Capture the cell that displays the provided text and extract its [x, y] central coordinate. 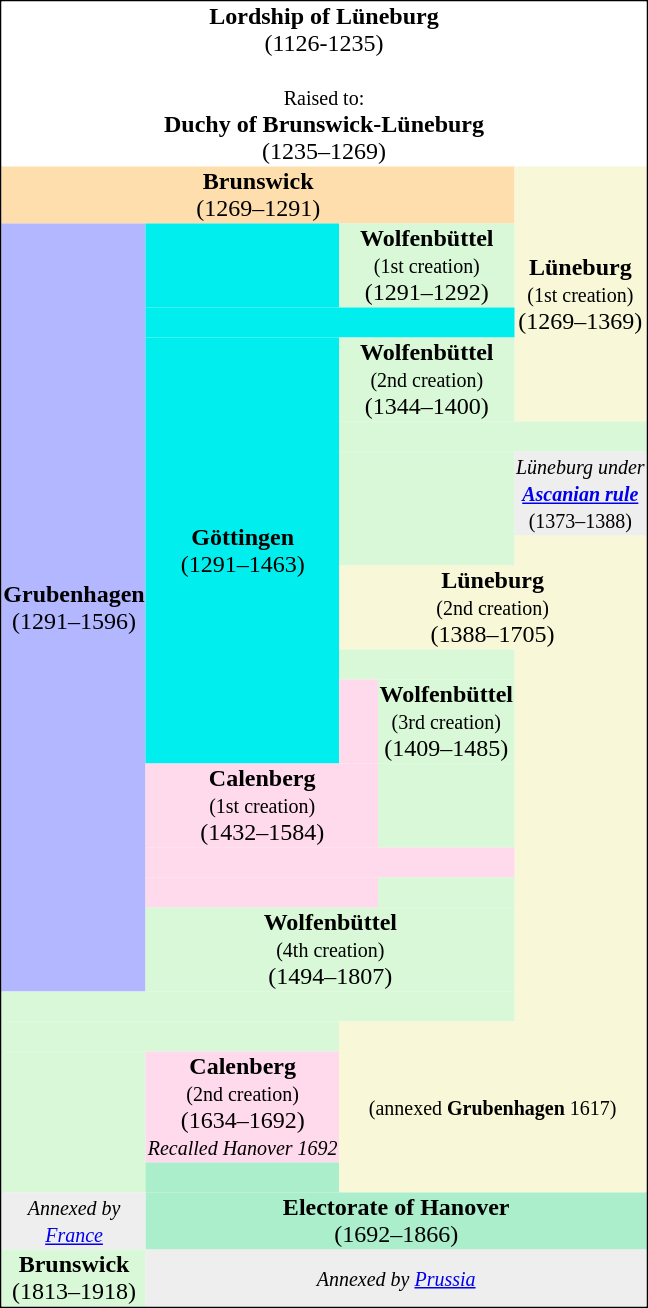
Wolfenbüttel(1st creation)(1291–1292) [426, 266]
Electorate of Hanover(1692–1866) [396, 1220]
Annexed by Prussia [396, 1278]
Wolfenbüttel(2nd creation)(1344–1400) [426, 380]
Lüneburg(1st creation)(1269–1369) [580, 294]
Lüneburg(2nd creation)(1388–1705) [492, 608]
Annexed byFrance [74, 1220]
Brunswick(1813–1918) [74, 1278]
Calenberg(2nd creation)(1634–1692)Recalled Hanover 1692 [242, 1108]
Lüneburg underAscanian rule (1373–1388) [580, 494]
Grubenhagen(1291–1596) [74, 608]
Wolfenbüttel(4th creation)(1494–1807) [330, 950]
(annexed Grubenhagen 1617) [492, 1108]
Wolfenbüttel(3rd creation)(1409–1485) [446, 722]
Brunswick(1269–1291) [258, 194]
Calenberg(1st creation)(1432–1584) [262, 806]
Göttingen(1291–1463) [242, 551]
Lordship of Lüneburg(1126-1235)Raised to:Duchy of Brunswick-Lüneburg(1235–1269) [324, 84]
